Detect which cell encompasses the target text, then output its [x, y] center coordinate. 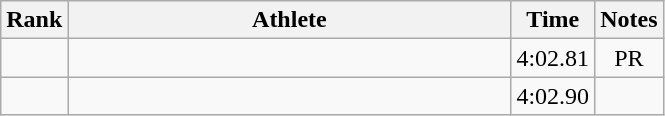
PR [629, 58]
Rank [34, 20]
4:02.81 [553, 58]
Time [553, 20]
Notes [629, 20]
Athlete [290, 20]
4:02.90 [553, 96]
